Extract the (X, Y) coordinate from the center of the cell holding the provided text.  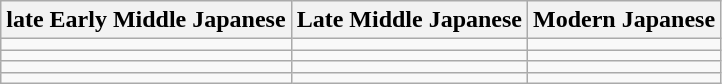
Late Middle Japanese (409, 20)
late Early Middle Japanese (146, 20)
Modern Japanese (624, 20)
